Provide the [x, y] coordinate of the cell's center where the given text is located.  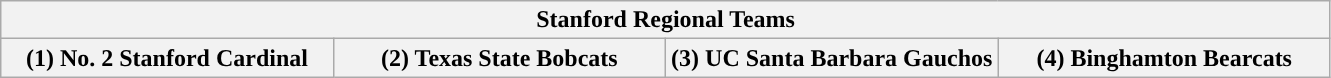
(2) Texas State Bobcats [499, 58]
(4) Binghamton Bearcats [1164, 58]
Stanford Regional Teams [666, 20]
(1) No. 2 Stanford Cardinal [167, 58]
(3) UC Santa Barbara Gauchos [832, 58]
